Capture the cell that displays the provided text and extract its [x, y] central coordinate. 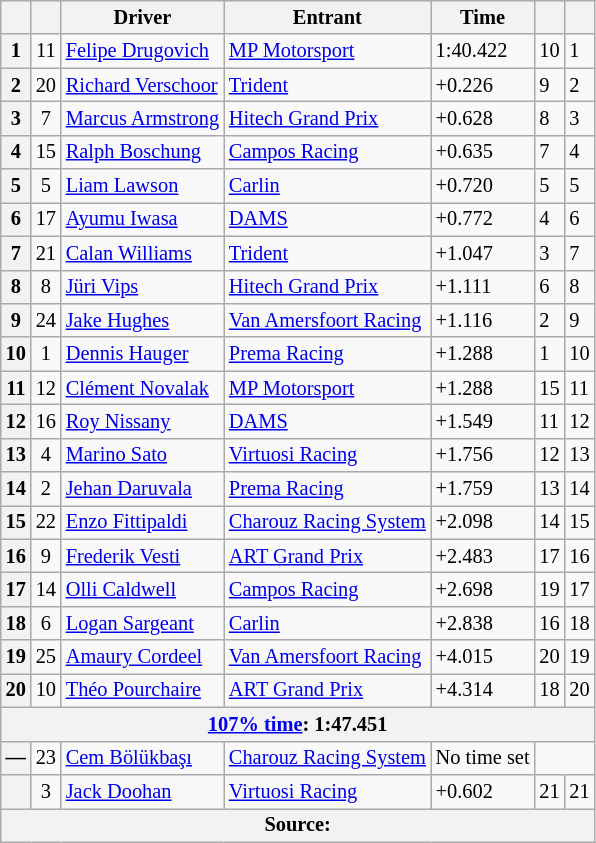
Dennis Hauger [142, 354]
Jake Hughes [142, 320]
Olli Caldwell [142, 589]
Jehan Daruvala [142, 489]
Marcus Armstrong [142, 118]
Driver [142, 17]
1:40.422 [483, 51]
Roy Nissany [142, 421]
22 [46, 522]
Frederik Vesti [142, 556]
Amaury Cordeel [142, 657]
No time set [483, 758]
+1.756 [483, 455]
+1.116 [483, 320]
Ralph Boschung [142, 152]
+1.549 [483, 421]
+0.635 [483, 152]
+2.098 [483, 522]
Jüri Vips [142, 287]
+0.772 [483, 219]
Calan Williams [142, 253]
Logan Sargeant [142, 623]
+0.226 [483, 85]
Théo Pourchaire [142, 690]
Enzo Fittipaldi [142, 522]
Marino Sato [142, 455]
Source: [298, 825]
+1.759 [483, 489]
107% time: 1:47.451 [298, 724]
+0.628 [483, 118]
+1.111 [483, 287]
+2.483 [483, 556]
23 [46, 758]
Liam Lawson [142, 186]
+2.698 [483, 589]
Ayumu Iwasa [142, 219]
Cem Bölükbaşı [142, 758]
Jack Doohan [142, 791]
Clément Novalak [142, 388]
Entrant [328, 17]
+0.602 [483, 791]
— [16, 758]
+4.314 [483, 690]
Richard Verschoor [142, 85]
+4.015 [483, 657]
Felipe Drugovich [142, 51]
24 [46, 320]
+2.838 [483, 623]
25 [46, 657]
+0.720 [483, 186]
+1.047 [483, 253]
Time [483, 17]
